Extract the [x, y] coordinate from the center of the cell holding the provided text.  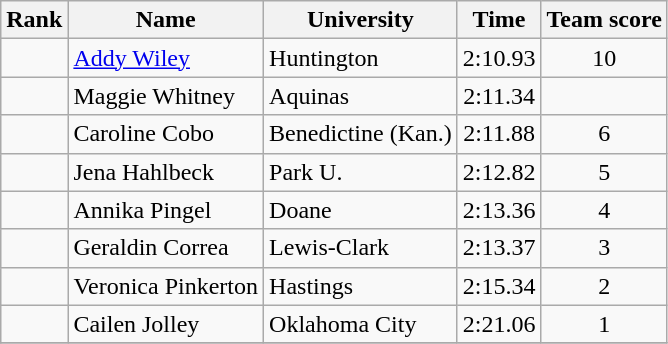
Addy Wiley [166, 58]
Cailen Jolley [166, 324]
Doane [361, 210]
Team score [604, 20]
Maggie Whitney [166, 96]
Huntington [361, 58]
2:11.34 [499, 96]
Aquinas [361, 96]
Lewis-Clark [361, 248]
1 [604, 324]
3 [604, 248]
2:10.93 [499, 58]
Geraldin Correa [166, 248]
Caroline Cobo [166, 134]
Rank [34, 20]
4 [604, 210]
Hastings [361, 286]
2:13.37 [499, 248]
Jena Hahlbeck [166, 172]
2:12.82 [499, 172]
Time [499, 20]
2:15.34 [499, 286]
University [361, 20]
6 [604, 134]
2:11.88 [499, 134]
2 [604, 286]
Name [166, 20]
Benedictine (Kan.) [361, 134]
2:13.36 [499, 210]
Annika Pingel [166, 210]
Park U. [361, 172]
2:21.06 [499, 324]
10 [604, 58]
Oklahoma City [361, 324]
Veronica Pinkerton [166, 286]
5 [604, 172]
